Pinpoint the cell where the given text exists, returning its [X, Y] midpoint coordinate. 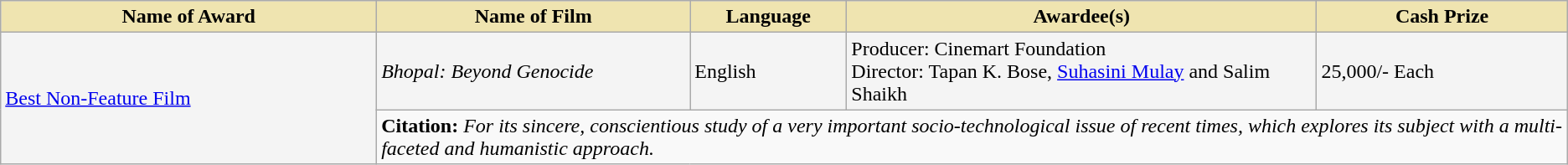
Best Non-Feature Film [189, 99]
25,000/- Each [1442, 71]
Name of Award [189, 17]
Bhopal: Beyond Genocide [534, 71]
Awardee(s) [1082, 17]
Producer: Cinemart FoundationDirector: Tapan K. Bose, Suhasini Mulay and Salim Shaikh [1082, 71]
English [769, 71]
Language [769, 17]
Cash Prize [1442, 17]
Name of Film [534, 17]
